Locate the cell with the specified text and output its (x, y) center coordinate. 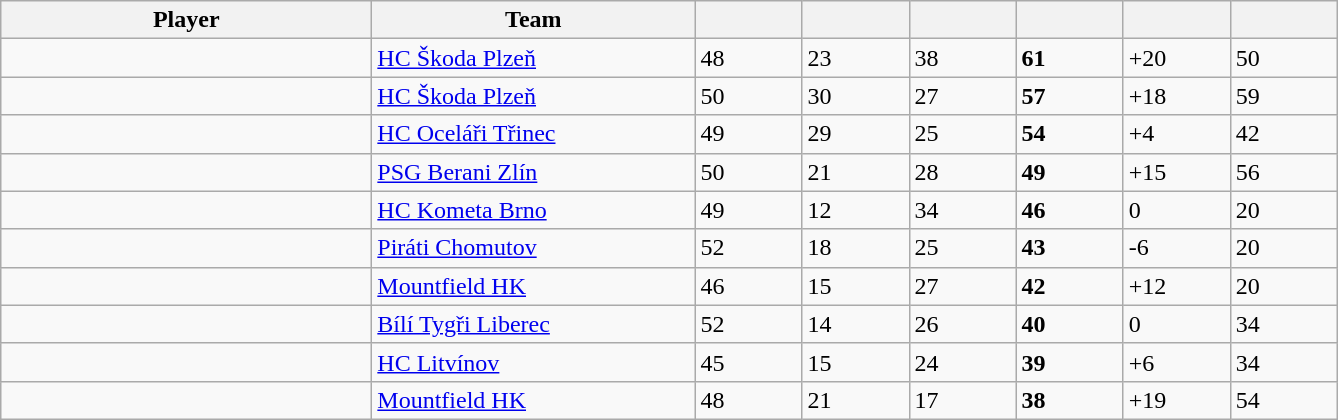
HC Litvínov (534, 362)
17 (962, 400)
Piráti Chomutov (534, 248)
Team (534, 20)
PSG Berani Zlín (534, 172)
+19 (1176, 400)
-6 (1176, 248)
39 (1070, 362)
23 (856, 58)
12 (856, 210)
+15 (1176, 172)
+4 (1176, 134)
+18 (1176, 96)
57 (1070, 96)
+20 (1176, 58)
Player (186, 20)
45 (748, 362)
59 (1284, 96)
+12 (1176, 286)
61 (1070, 58)
56 (1284, 172)
24 (962, 362)
Bílí Tygři Liberec (534, 324)
HC Kometa Brno (534, 210)
26 (962, 324)
40 (1070, 324)
18 (856, 248)
HC Oceláři Třinec (534, 134)
29 (856, 134)
28 (962, 172)
30 (856, 96)
+6 (1176, 362)
43 (1070, 248)
14 (856, 324)
